Search for the cell housing the specified text and yield its [X, Y] center coordinate. 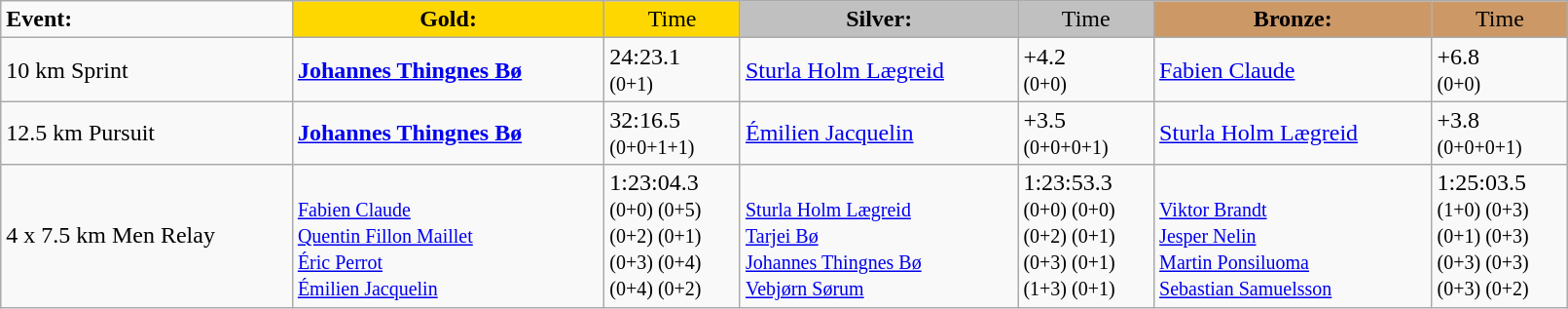
Silver: [878, 19]
Event: [147, 19]
Viktor BrandtJesper NelinMartin PonsiluomaSebastian Samuelsson [1293, 236]
Émilien Jacquelin [878, 133]
+3.5(0+0+0+1) [1086, 133]
+6.8(0+0) [1500, 70]
Sturla Holm LægreidTarjei BøJohannes Thingnes BøVebjørn Sørum [878, 236]
12.5 km Pursuit [147, 133]
4 x 7.5 km Men Relay [147, 236]
Fabien Claude [1293, 70]
Gold: [448, 19]
24:23.1(0+1) [673, 70]
10 km Sprint [147, 70]
Bronze: [1293, 19]
32:16.5(0+0+1+1) [673, 133]
+3.8(0+0+0+1) [1500, 133]
Fabien ClaudeQuentin Fillon MailletÉric PerrotÉmilien Jacquelin [448, 236]
1:23:53.3(0+0) (0+0)(0+2) (0+1)(0+3) (0+1)(1+3) (0+1) [1086, 236]
1:25:03.5(1+0) (0+3)(0+1) (0+3)(0+3) (0+3)(0+3) (0+2) [1500, 236]
+4.2(0+0) [1086, 70]
1:23:04.3(0+0) (0+5)(0+2) (0+1)(0+3) (0+4)(0+4) (0+2) [673, 236]
